Return the [x, y] coordinate for the center point of the cell that contains the specified text.  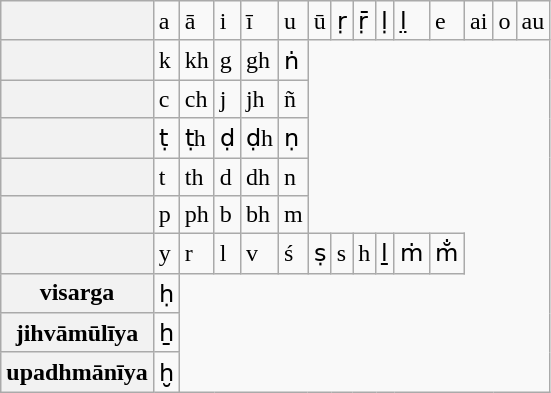
ā [196, 21]
r [196, 254]
ḻ [386, 254]
d [227, 177]
j [227, 99]
p [166, 215]
ph [196, 215]
ḫ [166, 372]
kh [196, 60]
b [227, 215]
t [166, 177]
jh [259, 99]
ch [196, 99]
s [342, 254]
l̤ [412, 21]
ḷ [386, 21]
gh [259, 60]
ṛ [342, 21]
ū [320, 21]
th [196, 177]
bh [259, 215]
ī [259, 21]
upadhmānīya [77, 372]
ṝ [364, 21]
e [448, 21]
ṭh [196, 138]
c [166, 99]
l [227, 254]
m̐ [448, 254]
ṭ [166, 138]
jihvāmūlīya [77, 333]
ai [479, 21]
ḥ [166, 293]
ẖ [166, 333]
u [293, 21]
ś [293, 254]
ṁ [412, 254]
h [364, 254]
a [166, 21]
ñ [293, 99]
n [293, 177]
dh [259, 177]
ḍ [227, 138]
y [166, 254]
au [533, 21]
ṣ [320, 254]
visarga [77, 293]
ṅ [293, 60]
i [227, 21]
o [504, 21]
ḍh [259, 138]
v [259, 254]
m [293, 215]
g [227, 60]
ṇ [293, 138]
k [166, 60]
